Pinpoint the cell where the given text exists, returning its [X, Y] midpoint coordinate. 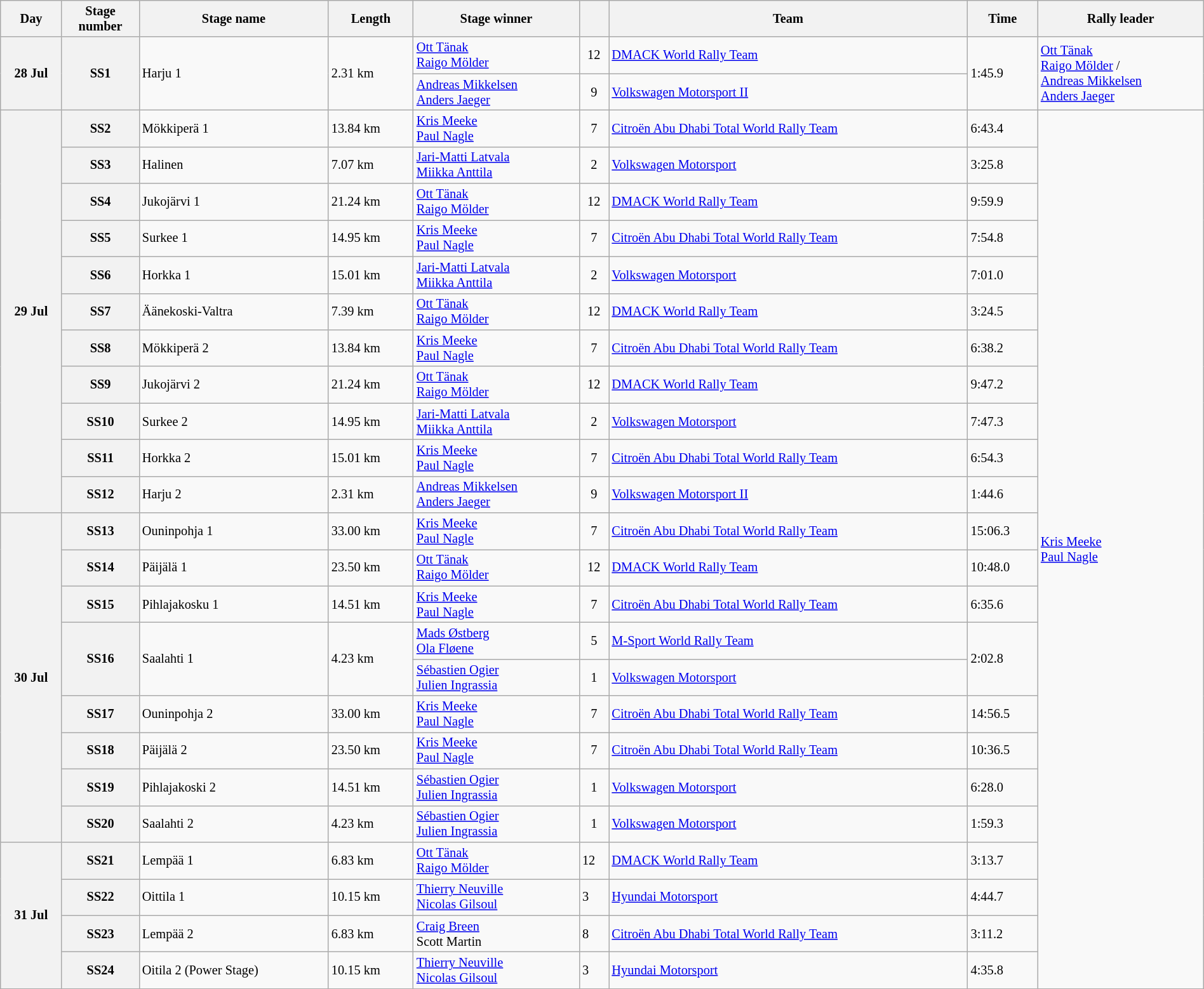
Day [31, 18]
4:35.8 [1003, 970]
6:28.0 [1003, 787]
SS3 [100, 165]
Horkka 1 [234, 275]
7:47.3 [1003, 421]
Horkka 2 [234, 458]
7:01.0 [1003, 275]
Saalahti 2 [234, 824]
SS23 [100, 934]
3:13.7 [1003, 860]
Ott Tänak Raigo Mölder / Andreas Mikkelsen Anders Jaeger [1120, 74]
SS9 [100, 385]
6:43.4 [1003, 128]
Craig Breen Scott Martin [497, 934]
SS20 [100, 824]
3:25.8 [1003, 165]
5 [594, 641]
28 Jul [31, 74]
8 [594, 934]
SS18 [100, 750]
10:36.5 [1003, 750]
7.07 km [371, 165]
3:11.2 [1003, 934]
SS15 [100, 604]
7.39 km [371, 312]
Ouninpohja 2 [234, 714]
SS5 [100, 238]
Stage name [234, 18]
Päijälä 2 [234, 750]
9:47.2 [1003, 385]
Length [371, 18]
SS22 [100, 897]
Rally leader [1120, 18]
SS7 [100, 312]
2:02.8 [1003, 659]
4:44.7 [1003, 897]
SS13 [100, 531]
Jukojärvi 1 [234, 202]
SS21 [100, 860]
Lempää 2 [234, 934]
Saalahti 1 [234, 659]
31 Jul [31, 915]
Team [787, 18]
SS2 [100, 128]
Äänekoski-Valtra [234, 312]
SS8 [100, 348]
Pihlajakosku 1 [234, 604]
SS14 [100, 568]
Pihlajakoski 2 [234, 787]
Oitila 2 (Power Stage) [234, 970]
1:45.9 [1003, 74]
M-Sport World Rally Team [787, 641]
Ouninpohja 1 [234, 531]
30 Jul [31, 678]
3:24.5 [1003, 312]
14:56.5 [1003, 714]
Stage winner [497, 18]
Oittila 1 [234, 897]
SS6 [100, 275]
Surkee 2 [234, 421]
SS10 [100, 421]
SS1 [100, 74]
10:48.0 [1003, 568]
Päijälä 1 [234, 568]
Mads Østberg Ola Fløene [497, 641]
SS16 [100, 659]
9:59.9 [1003, 202]
Harju 1 [234, 74]
6:38.2 [1003, 348]
Halinen [234, 165]
SS12 [100, 494]
Lempää 1 [234, 860]
6:54.3 [1003, 458]
SS4 [100, 202]
SS17 [100, 714]
SS11 [100, 458]
6:35.6 [1003, 604]
Surkee 1 [234, 238]
Mökkiperä 2 [234, 348]
15:06.3 [1003, 531]
1:59.3 [1003, 824]
Harju 2 [234, 494]
1:44.6 [1003, 494]
Jukojärvi 2 [234, 385]
Mökkiperä 1 [234, 128]
SS19 [100, 787]
7:54.8 [1003, 238]
Stagenumber [100, 18]
SS24 [100, 970]
Time [1003, 18]
29 Jul [31, 311]
